Identify which cell holds the provided text, then report its [X, Y] central coordinate. 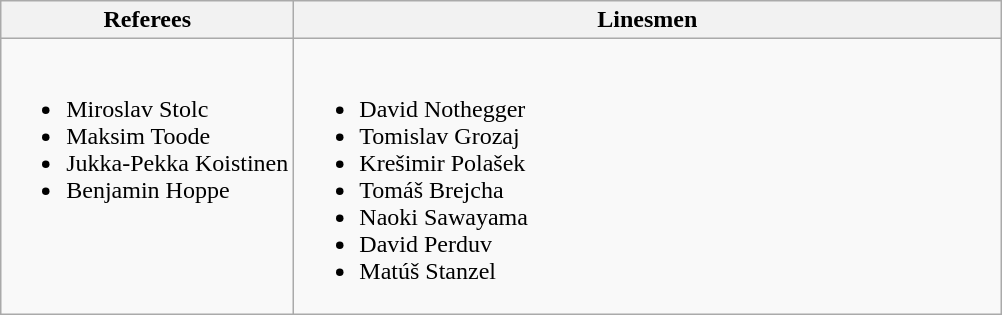
Miroslav Stolc Maksim Toode Jukka-Pekka Koistinen Benjamin Hoppe [148, 176]
Linesmen [648, 20]
David Nothegger Tomislav Grozaj Krešimir Polašek Tomáš Brejcha Naoki Sawayama David Perduv Matúš Stanzel [648, 176]
Referees [148, 20]
